Determine the [X, Y] coordinate at the center of the cell enclosing the given text.  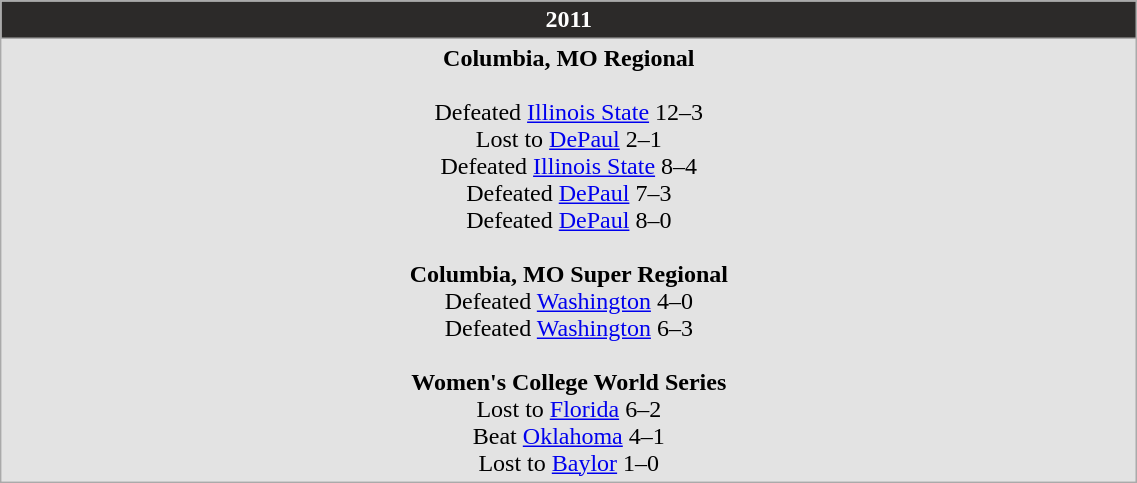
2011 [569, 20]
